From the cell containing the given text, extract its center point as (x, y) coordinate. 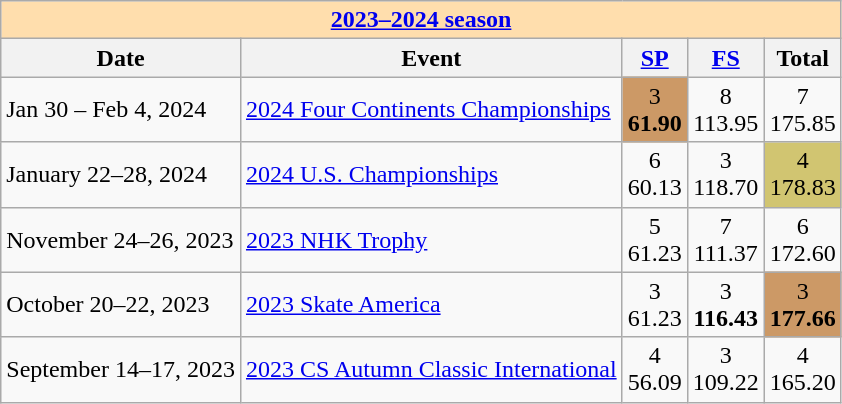
September 14–17, 2023 (121, 370)
7 111.37 (726, 240)
3 116.43 (726, 304)
2023 NHK Trophy (431, 240)
Total (802, 58)
3 61.23 (654, 304)
7 175.85 (802, 110)
3 118.70 (726, 174)
Jan 30 – Feb 4, 2024 (121, 110)
6 172.60 (802, 240)
2023 CS Autumn Classic International (431, 370)
4 178.83 (802, 174)
8 113.95 (726, 110)
3 109.22 (726, 370)
2023 Skate America (431, 304)
3 61.90 (654, 110)
4 165.20 (802, 370)
October 20–22, 2023 (121, 304)
2023–2024 season (422, 20)
6 60.13 (654, 174)
Event (431, 58)
January 22–28, 2024 (121, 174)
SP (654, 58)
FS (726, 58)
4 56.09 (654, 370)
2024 U.S. Championships (431, 174)
3 177.66 (802, 304)
November 24–26, 2023 (121, 240)
5 61.23 (654, 240)
Date (121, 58)
2024 Four Continents Championships (431, 110)
